Extract the (x, y) coordinate from the center of the cell holding the provided text.  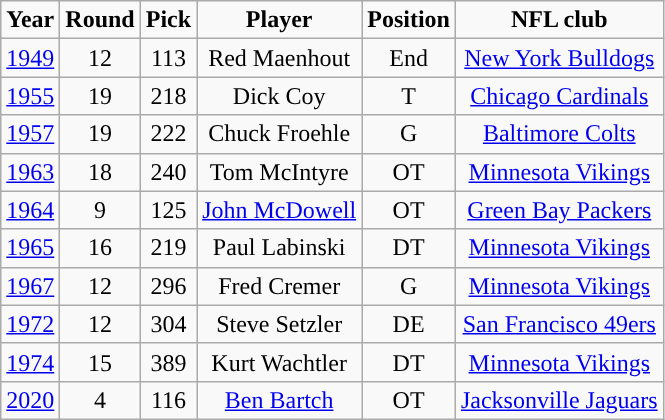
NFL club (559, 20)
John McDowell (280, 210)
Chuck Froehle (280, 134)
113 (168, 58)
2020 (30, 400)
1963 (30, 172)
1955 (30, 96)
1972 (30, 324)
4 (100, 400)
Steve Setzler (280, 324)
240 (168, 172)
304 (168, 324)
Dick Coy (280, 96)
Baltimore Colts (559, 134)
Jacksonville Jaguars (559, 400)
18 (100, 172)
1965 (30, 248)
1967 (30, 286)
16 (100, 248)
San Francisco 49ers (559, 324)
125 (168, 210)
Player (280, 20)
1957 (30, 134)
Tom McIntyre (280, 172)
9 (100, 210)
Ben Bartch (280, 400)
296 (168, 286)
222 (168, 134)
389 (168, 362)
1949 (30, 58)
1964 (30, 210)
Position (409, 20)
Year (30, 20)
DE (409, 324)
218 (168, 96)
Paul Labinski (280, 248)
Kurt Wachtler (280, 362)
Chicago Cardinals (559, 96)
15 (100, 362)
Green Bay Packers (559, 210)
Round (100, 20)
T (409, 96)
1974 (30, 362)
Fred Cremer (280, 286)
Pick (168, 20)
116 (168, 400)
End (409, 58)
Red Maenhout (280, 58)
New York Bulldogs (559, 58)
219 (168, 248)
